Find where the given text appears and provide that cell's center as (x, y) coordinate. 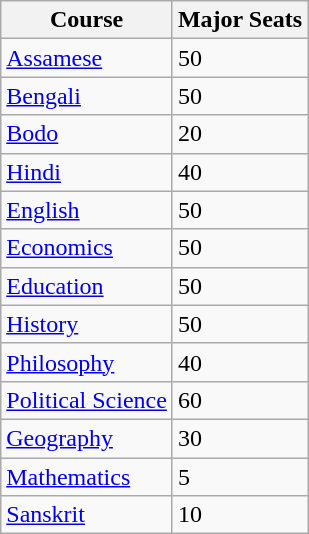
Bodo (87, 134)
20 (240, 134)
Education (87, 286)
Economics (87, 248)
60 (240, 400)
Mathematics (87, 477)
Sanskrit (87, 515)
English (87, 210)
Bengali (87, 96)
Hindi (87, 172)
10 (240, 515)
History (87, 324)
Course (87, 20)
5 (240, 477)
Political Science (87, 400)
30 (240, 438)
Geography (87, 438)
Major Seats (240, 20)
Assamese (87, 58)
Philosophy (87, 362)
